Output the [x, y] coordinate of the center of the cell containing the given text.  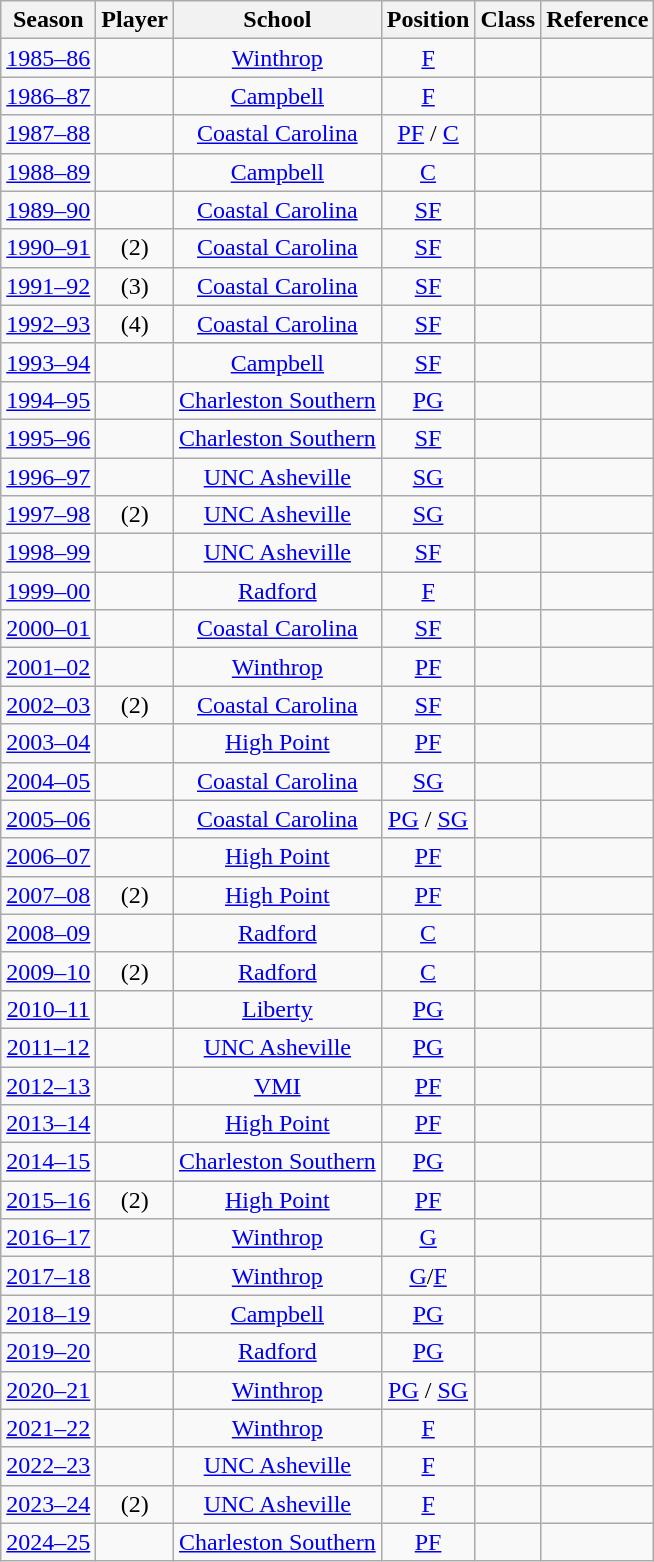
2018–19 [48, 1314]
2014–15 [48, 1162]
1990–91 [48, 248]
2011–12 [48, 1047]
VMI [278, 1085]
2016–17 [48, 1238]
1991–92 [48, 286]
2010–11 [48, 1009]
2000–01 [48, 629]
1993–94 [48, 362]
2021–22 [48, 1428]
PF / C [428, 134]
1985–86 [48, 58]
1998–99 [48, 553]
2009–10 [48, 971]
Position [428, 20]
G/F [428, 1276]
School [278, 20]
1988–89 [48, 172]
2013–14 [48, 1124]
1994–95 [48, 400]
2020–21 [48, 1390]
2007–08 [48, 895]
2015–16 [48, 1200]
Reference [598, 20]
1987–88 [48, 134]
2008–09 [48, 933]
G [428, 1238]
1999–00 [48, 591]
2004–05 [48, 781]
(3) [135, 286]
2024–25 [48, 1542]
Liberty [278, 1009]
1989–90 [48, 210]
2001–02 [48, 667]
Player [135, 20]
1986–87 [48, 96]
2012–13 [48, 1085]
1995–96 [48, 438]
2006–07 [48, 857]
2005–06 [48, 819]
1997–98 [48, 515]
Season [48, 20]
2003–04 [48, 743]
2019–20 [48, 1352]
2022–23 [48, 1466]
2002–03 [48, 705]
1992–93 [48, 324]
2017–18 [48, 1276]
2023–24 [48, 1504]
(4) [135, 324]
Class [508, 20]
1996–97 [48, 477]
